Capture the cell that displays the provided text and extract its [X, Y] central coordinate. 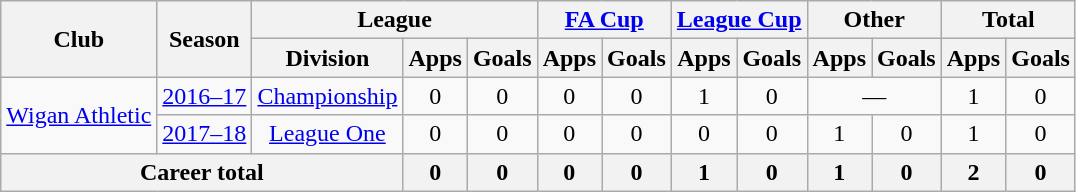
2016–17 [204, 96]
Wigan Athletic [79, 115]
Championship [328, 96]
— [874, 96]
League Cup [739, 20]
Club [79, 39]
FA Cup [604, 20]
2017–18 [204, 134]
Career total [202, 172]
Division [328, 58]
League One [328, 134]
2 [973, 172]
Other [874, 20]
Total [1008, 20]
League [394, 20]
Season [204, 39]
